Detect which cell encompasses the target text, then output its [x, y] center coordinate. 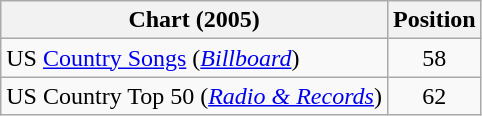
US Country Top 50 (Radio & Records) [194, 96]
Chart (2005) [194, 20]
Position [434, 20]
58 [434, 58]
62 [434, 96]
US Country Songs (Billboard) [194, 58]
